Find where the given text appears and provide that cell's center as (X, Y) coordinate. 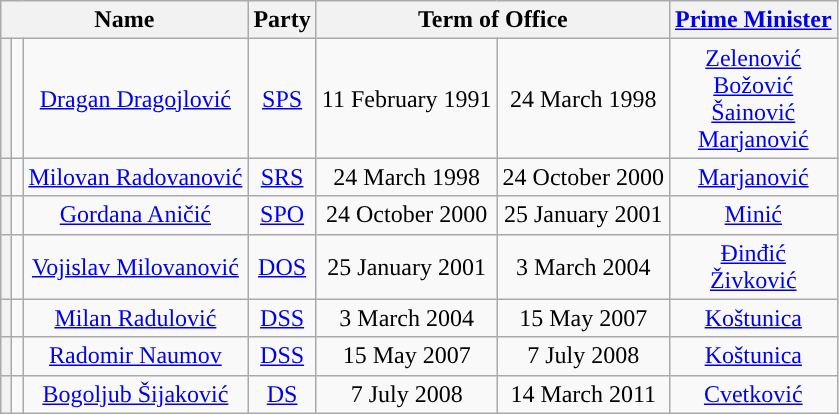
14 March 2011 (583, 394)
Milovan Radovanović (136, 177)
Zelenović Božović Šainović Marjanović (753, 98)
Radomir Naumov (136, 356)
Marjanović (753, 177)
Vojislav Milovanović (136, 266)
SRS (282, 177)
Dragan Dragojlović (136, 98)
11 February 1991 (406, 98)
Name (124, 20)
Minić (753, 215)
Bogoljub Šijaković (136, 394)
Cvetković (753, 394)
Term of Office (492, 20)
Prime Minister (753, 20)
Gordana Aničić (136, 215)
DS (282, 394)
Party (282, 20)
SPS (282, 98)
DOS (282, 266)
Milan Radulović (136, 318)
SPO (282, 215)
Đinđić Živković (753, 266)
